Identify which cell holds the provided text, then report its [x, y] central coordinate. 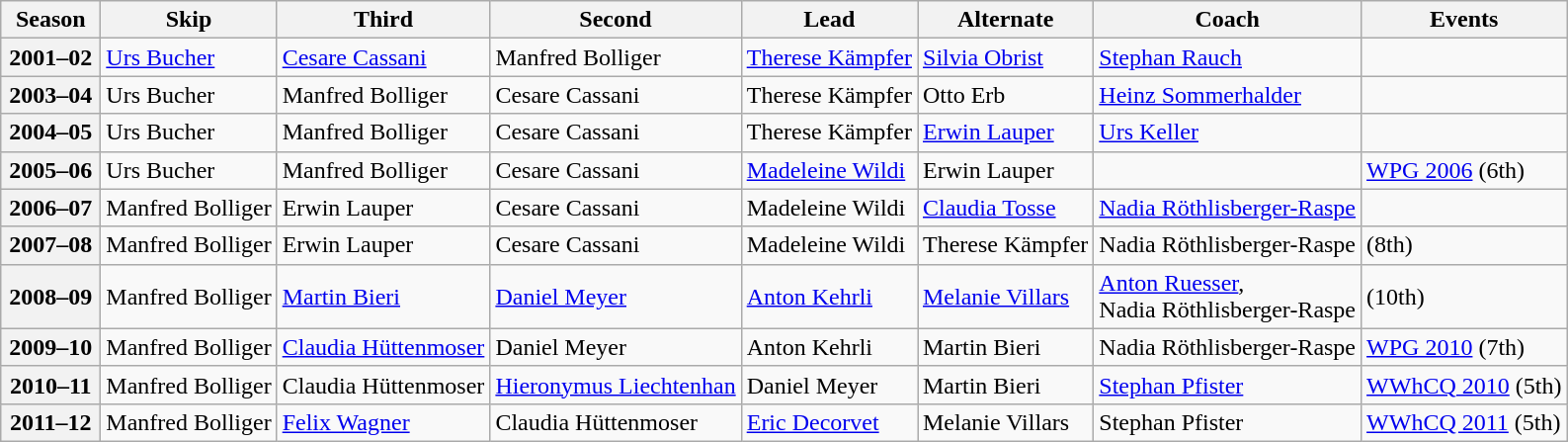
WWhCQ 2011 (5th) [1464, 422]
Coach [1227, 20]
2011–12 [51, 422]
Season [51, 20]
WPG 2010 (7th) [1464, 347]
(8th) [1464, 245]
Eric Decorvet [829, 422]
Felix Wagner [383, 422]
Alternate [1005, 20]
2009–10 [51, 347]
Third [383, 20]
2006–07 [51, 208]
Skip [189, 20]
Urs Keller [1227, 133]
Lead [829, 20]
2008–09 [51, 297]
2003–04 [51, 95]
WPG 2006 (6th) [1464, 170]
Events [1464, 20]
Otto Erb [1005, 95]
2005–06 [51, 170]
2001–02 [51, 57]
Second [616, 20]
Silvia Obrist [1005, 57]
Anton Ruesser,Nadia Röthlisberger-Raspe [1227, 297]
Hieronymus Liechtenhan [616, 385]
Stephan Rauch [1227, 57]
2007–08 [51, 245]
Claudia Tosse [1005, 208]
WWhCQ 2010 (5th) [1464, 385]
2004–05 [51, 133]
Heinz Sommerhalder [1227, 95]
2010–11 [51, 385]
(10th) [1464, 297]
